Identify which cell holds the provided text, then report its [X, Y] central coordinate. 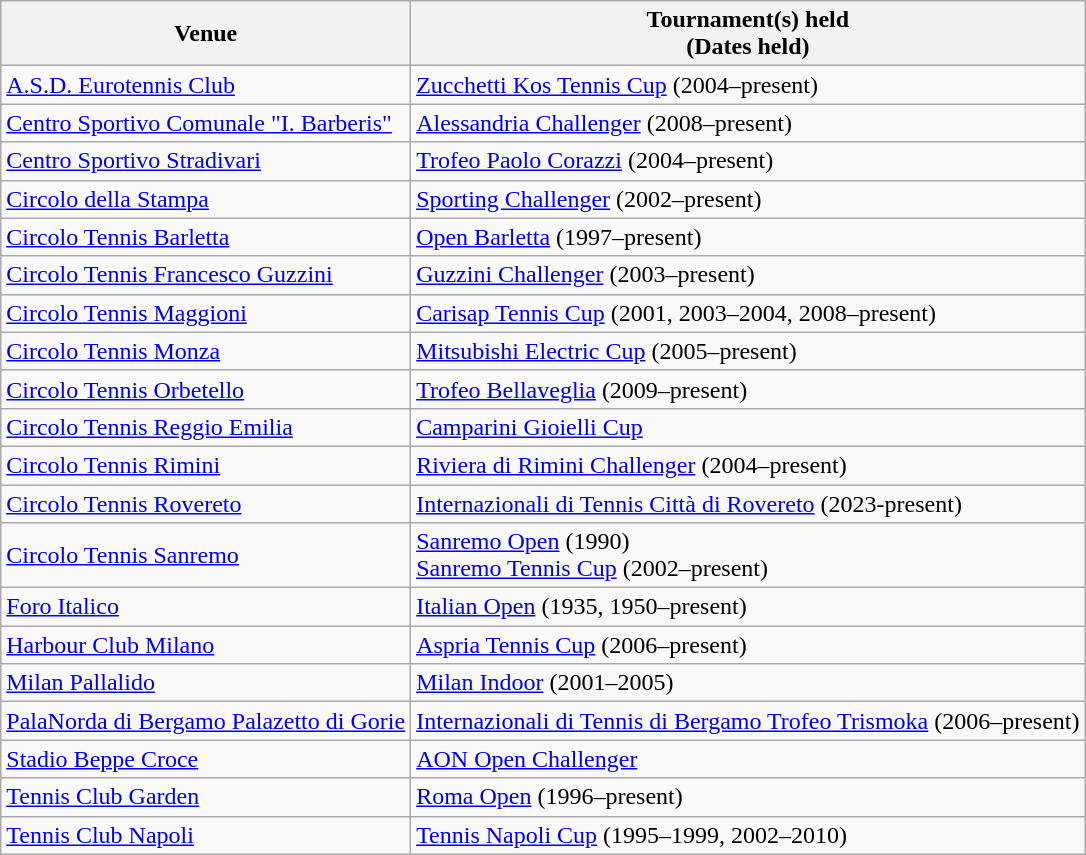
Carisap Tennis Cup (2001, 2003–2004, 2008–present) [748, 313]
Centro Sportivo Comunale "I. Barberis" [206, 123]
Roma Open (1996–present) [748, 797]
Circolo Tennis Reggio Emilia [206, 427]
Italian Open (1935, 1950–present) [748, 607]
Trofeo Bellaveglia (2009–present) [748, 389]
Internazionali di Tennis Città di Rovereto (2023-present) [748, 503]
Camparini Gioielli Cup [748, 427]
Tournament(s) held(Dates held) [748, 34]
Mitsubishi Electric Cup (2005–present) [748, 351]
Internazionali di Tennis di Bergamo Trofeo Trismoka (2006–present) [748, 721]
Circolo Tennis Monza [206, 351]
Tennis Club Napoli [206, 835]
Sporting Challenger (2002–present) [748, 199]
Venue [206, 34]
PalaNorda di Bergamo Palazetto di Gorie [206, 721]
Alessandria Challenger (2008–present) [748, 123]
Circolo Tennis Sanremo [206, 556]
Open Barletta (1997–present) [748, 237]
Centro Sportivo Stradivari [206, 161]
A.S.D. Eurotennis Club [206, 85]
Tennis Club Garden [206, 797]
Trofeo Paolo Corazzi (2004–present) [748, 161]
Foro Italico [206, 607]
Circolo Tennis Rimini [206, 465]
Stadio Beppe Croce [206, 759]
Circolo Tennis Maggioni [206, 313]
AON Open Challenger [748, 759]
Sanremo Open (1990)Sanremo Tennis Cup (2002–present) [748, 556]
Circolo della Stampa [206, 199]
Circolo Tennis Francesco Guzzini [206, 275]
Circolo Tennis Rovereto [206, 503]
Circolo Tennis Orbetello [206, 389]
Aspria Tennis Cup (2006–present) [748, 645]
Zucchetti Kos Tennis Cup (2004–present) [748, 85]
Tennis Napoli Cup (1995–1999, 2002–2010) [748, 835]
Circolo Tennis Barletta [206, 237]
Harbour Club Milano [206, 645]
Milan Pallalido [206, 683]
Milan Indoor (2001–2005) [748, 683]
Guzzini Challenger (2003–present) [748, 275]
Riviera di Rimini Challenger (2004–present) [748, 465]
